Scan for the cell matching the given text and deliver its (X, Y) coordinate at center. 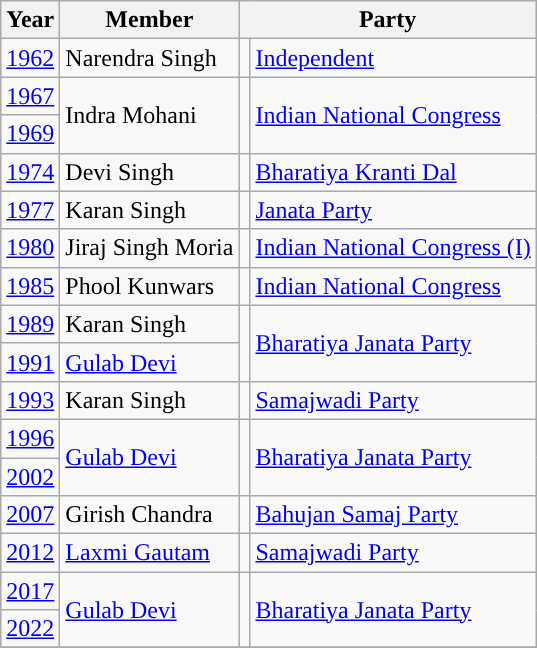
Indian National Congress (I) (393, 248)
2012 (30, 553)
1985 (30, 286)
1989 (30, 324)
2017 (30, 591)
1977 (30, 210)
1991 (30, 362)
2002 (30, 477)
2022 (30, 629)
Indra Mohani (150, 115)
Independent (393, 58)
Year (30, 20)
1980 (30, 248)
Bharatiya Kranti Dal (393, 172)
Janata Party (393, 210)
Bahujan Samaj Party (393, 515)
1969 (30, 134)
Devi Singh (150, 172)
Laxmi Gautam (150, 553)
2007 (30, 515)
1967 (30, 96)
1962 (30, 58)
1993 (30, 400)
1974 (30, 172)
Jiraj Singh Moria (150, 248)
Narendra Singh (150, 58)
Girish Chandra (150, 515)
Party (388, 20)
Member (150, 20)
Phool Kunwars (150, 286)
1996 (30, 438)
